Detect which cell encompasses the target text, then output its (x, y) center coordinate. 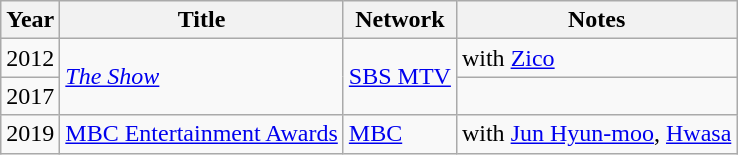
2017 (30, 96)
Notes (596, 20)
Title (202, 20)
with Zico (596, 58)
2012 (30, 58)
2019 (30, 134)
The Show (202, 77)
SBS MTV (400, 77)
Network (400, 20)
with Jun Hyun-moo, Hwasa (596, 134)
MBC (400, 134)
Year (30, 20)
MBC Entertainment Awards (202, 134)
